Provide the (X, Y) coordinate of the cell's center where the given text is located.  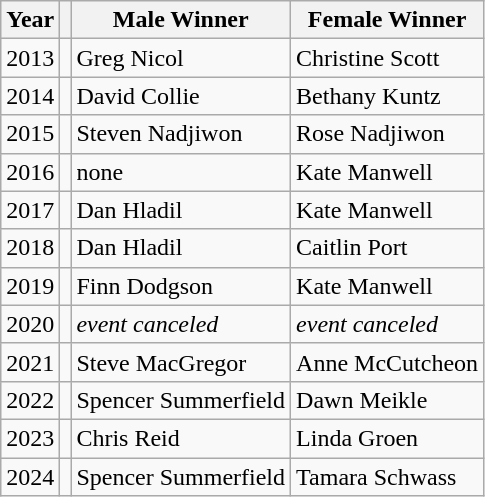
Tamara Schwass (388, 477)
Anne McCutcheon (388, 362)
David Collie (181, 96)
2021 (30, 362)
Christine Scott (388, 58)
Female Winner (388, 20)
2018 (30, 248)
Chris Reid (181, 438)
Greg Nicol (181, 58)
2017 (30, 210)
Rose Nadjiwon (388, 134)
2016 (30, 172)
Male Winner (181, 20)
2022 (30, 400)
none (181, 172)
2015 (30, 134)
2024 (30, 477)
2013 (30, 58)
2020 (30, 324)
Bethany Kuntz (388, 96)
2019 (30, 286)
Linda Groen (388, 438)
2014 (30, 96)
Steve MacGregor (181, 362)
2023 (30, 438)
Dawn Meikle (388, 400)
Finn Dodgson (181, 286)
Year (30, 20)
Steven Nadjiwon (181, 134)
Caitlin Port (388, 248)
